Return the (x, y) coordinate for the center point of the cell that contains the specified text.  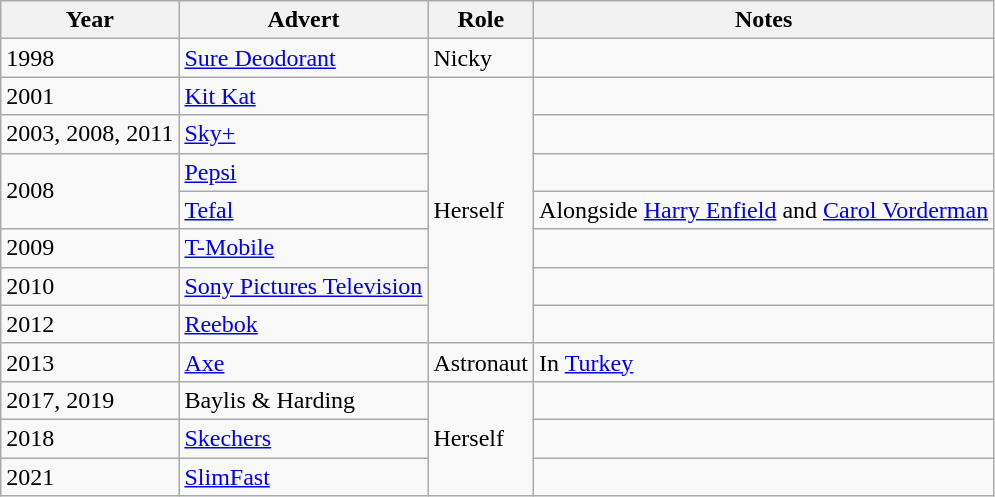
2021 (90, 477)
Notes (764, 20)
2003, 2008, 2011 (90, 134)
SlimFast (304, 477)
1998 (90, 58)
Sky+ (304, 134)
2009 (90, 248)
In Turkey (764, 362)
Sony Pictures Television (304, 286)
Reebok (304, 324)
T-Mobile (304, 248)
Tefal (304, 210)
Advert (304, 20)
Axe (304, 362)
2012 (90, 324)
Pepsi (304, 172)
2001 (90, 96)
2017, 2019 (90, 400)
Alongside Harry Enfield and Carol Vorderman (764, 210)
Kit Kat (304, 96)
Sure Deodorant (304, 58)
2013 (90, 362)
Astronaut (481, 362)
Year (90, 20)
Skechers (304, 438)
2010 (90, 286)
Baylis & Harding (304, 400)
2018 (90, 438)
Nicky (481, 58)
2008 (90, 191)
Role (481, 20)
